Pinpoint the cell where the given text exists, returning its (X, Y) midpoint coordinate. 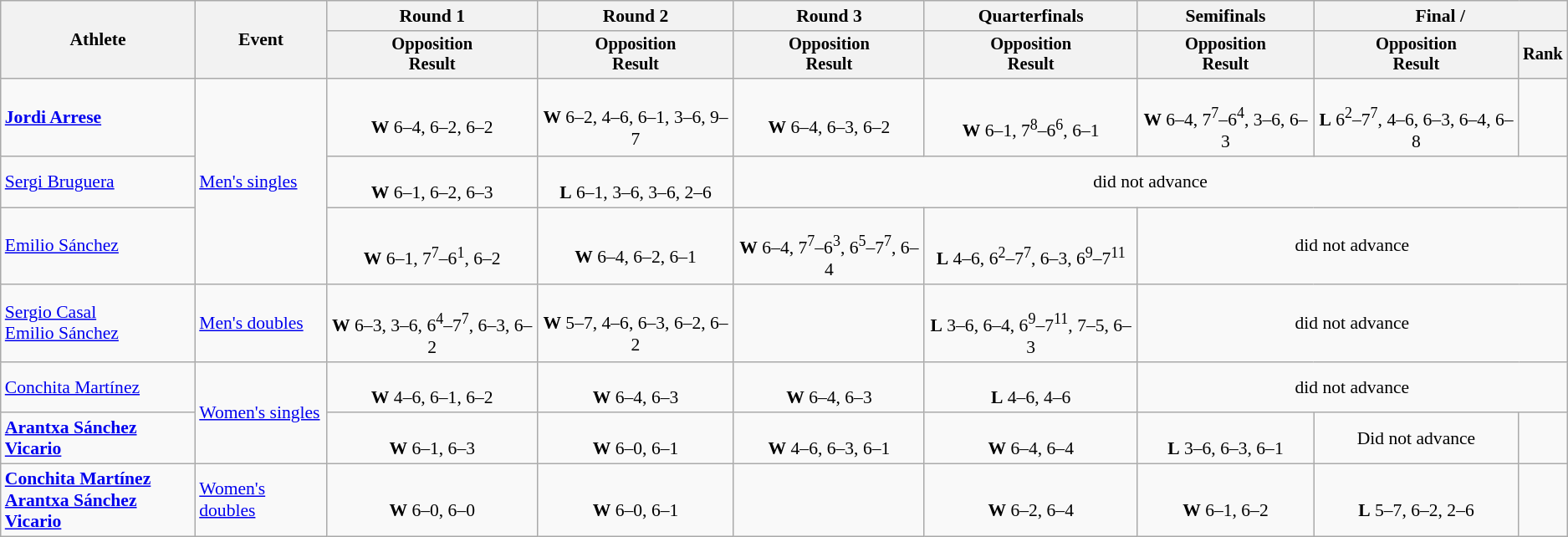
W 6–1, 6–2 (1226, 500)
L 3–6, 6–4, 69–711, 7–5, 6–3 (1030, 323)
L 4–6, 62–77, 6–3, 69–711 (1030, 246)
Arantxa Sánchez Vicario (98, 438)
Round 3 (829, 16)
W 4–6, 6–3, 6–1 (829, 438)
Final / (1440, 16)
W 6–1, 78–66, 6–1 (1030, 117)
Semifinals (1226, 16)
Quarterfinals (1030, 16)
Event (261, 40)
Women's doubles (261, 500)
Men's doubles (261, 323)
L 5–7, 6–2, 2–6 (1417, 500)
Athlete (98, 40)
Conchita MartínezArantxa Sánchez Vicario (98, 500)
Round 2 (636, 16)
L 62–77, 4–6, 6–3, 6–4, 6–8 (1417, 117)
W 5–7, 4–6, 6–3, 6–2, 6–2 (636, 323)
W 6–4, 6–4 (1030, 438)
W 6–4, 6–2, 6–1 (636, 246)
W 6–1, 77–61, 6–2 (432, 246)
Sergio CasalEmilio Sánchez (98, 323)
Emilio Sánchez (98, 246)
W 6–2, 6–4 (1030, 500)
Jordi Arrese (98, 117)
Conchita Martínez (98, 388)
Did not advance (1417, 438)
W 4–6, 6–1, 6–2 (432, 388)
W 6–3, 3–6, 64–77, 6–3, 6–2 (432, 323)
Women's singles (261, 413)
Men's singles (261, 182)
Sergi Bruguera (98, 182)
L 3–6, 6–3, 6–1 (1226, 438)
W 6–1, 6–3 (432, 438)
W 6–0, 6–0 (432, 500)
Rank (1543, 55)
W 6–2, 4–6, 6–1, 3–6, 9–7 (636, 117)
W 6–4, 6–3, 6–2 (829, 117)
L 4–6, 4–6 (1030, 388)
W 6–1, 6–2, 6–3 (432, 182)
Round 1 (432, 16)
W 6–4, 77–64, 3–6, 6–3 (1226, 117)
W 6–4, 77–63, 65–77, 6–4 (829, 246)
W 6–4, 6–2, 6–2 (432, 117)
L 6–1, 3–6, 3–6, 2–6 (636, 182)
